Identify which cell holds the provided text, then report its (X, Y) central coordinate. 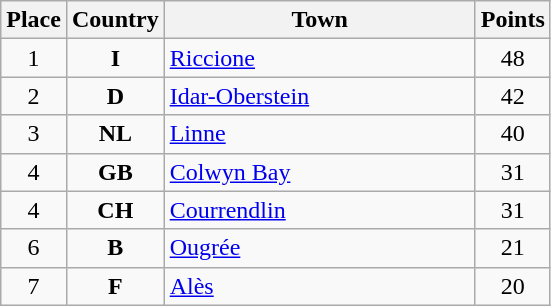
20 (512, 286)
CH (115, 210)
D (115, 96)
Riccione (320, 58)
Country (115, 20)
1 (34, 58)
Points (512, 20)
B (115, 248)
Courrendlin (320, 210)
Ougrée (320, 248)
48 (512, 58)
21 (512, 248)
Town (320, 20)
Place (34, 20)
Colwyn Bay (320, 172)
7 (34, 286)
NL (115, 134)
42 (512, 96)
I (115, 58)
3 (34, 134)
GB (115, 172)
Idar-Oberstein (320, 96)
F (115, 286)
Alès (320, 286)
Linne (320, 134)
6 (34, 248)
2 (34, 96)
40 (512, 134)
